Scan for the cell matching the given text and deliver its [X, Y] coordinate at center. 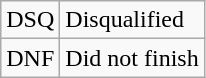
DNF [30, 58]
DSQ [30, 20]
Did not finish [132, 58]
Disqualified [132, 20]
